Search for the cell housing the specified text and yield its (x, y) center coordinate. 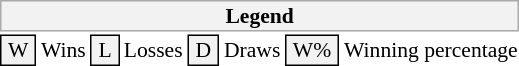
Wins (63, 50)
W (18, 50)
L (104, 50)
Losses (153, 50)
Legend (260, 16)
Draws (252, 50)
W% (312, 50)
D (203, 50)
